For the text-containing cell, return its midpoint in [x, y] coordinate format. 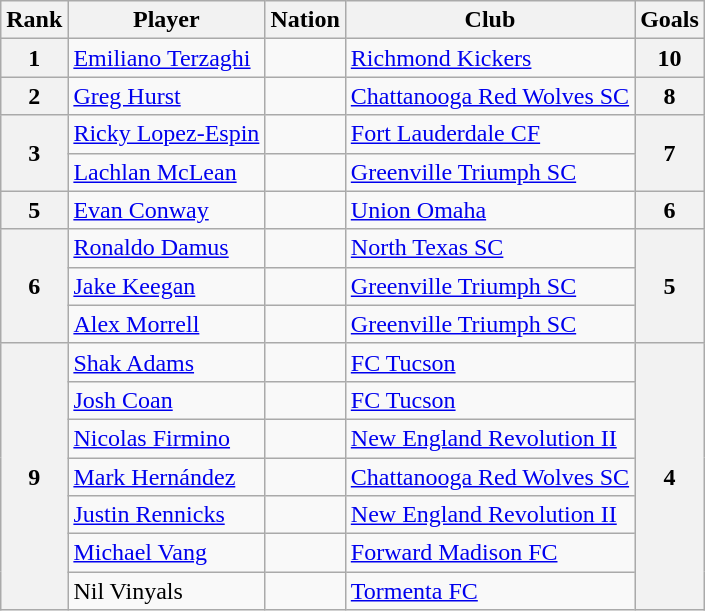
Nicolas Firmino [166, 438]
Union Omaha [490, 210]
Michael Vang [166, 553]
Goals [670, 20]
Ricky Lopez-Espin [166, 134]
2 [34, 96]
Nil Vinyals [166, 591]
3 [34, 153]
Mark Hernández [166, 477]
Richmond Kickers [490, 58]
Evan Conway [166, 210]
North Texas SC [490, 248]
Fort Lauderdale CF [490, 134]
Player [166, 20]
4 [670, 476]
10 [670, 58]
1 [34, 58]
Nation [305, 20]
8 [670, 96]
Jake Keegan [166, 286]
Greg Hurst [166, 96]
Josh Coan [166, 400]
Emiliano Terzaghi [166, 58]
9 [34, 476]
Alex Morrell [166, 324]
Forward Madison FC [490, 553]
Club [490, 20]
Rank [34, 20]
Shak Adams [166, 362]
Tormenta FC [490, 591]
Lachlan McLean [166, 172]
7 [670, 153]
Ronaldo Damus [166, 248]
Justin Rennicks [166, 515]
